Output the [X, Y] coordinate of the center of the cell containing the given text.  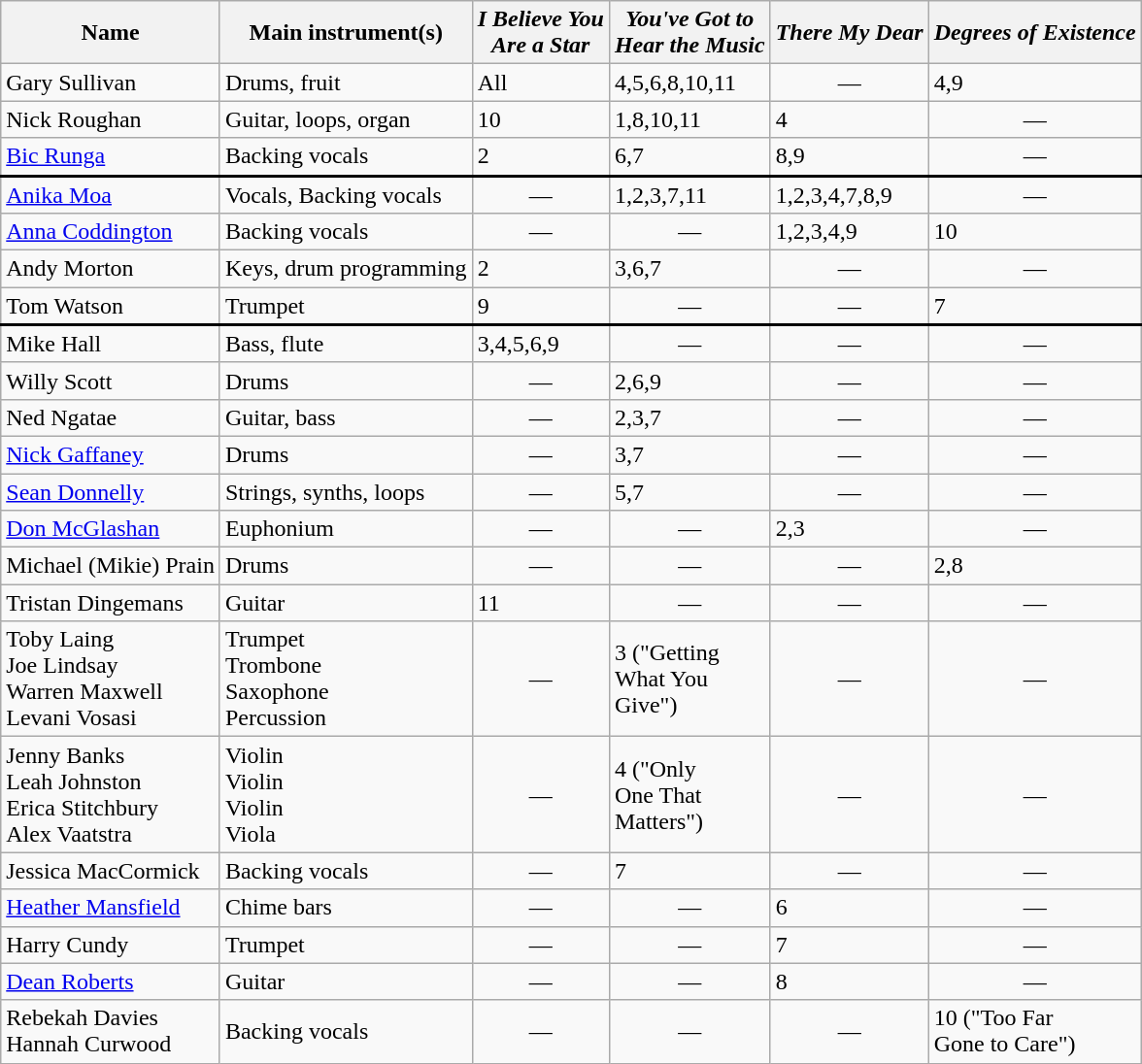
Nick Gaffaney [111, 454]
4 ("OnlyOne ThatMatters") [689, 794]
6,7 [689, 157]
Jessica MacCormick [111, 871]
1,8,10,11 [689, 119]
I Believe YouAre a Star [540, 33]
Dean Roberts [111, 981]
8 [849, 981]
Sean Donnelly [111, 492]
ViolinViolinViolinViola [346, 794]
1,2,3,7,11 [689, 194]
Ned Ngatae [111, 417]
Guitar, loops, organ [346, 119]
Jenny BanksLeah JohnstonErica StitchburyAlex Vaatstra [111, 794]
Harry Cundy [111, 945]
You've Got toHear the Music [689, 33]
TrumpetTromboneSaxophonePercussion [346, 680]
6 [849, 908]
Tom Watson [111, 307]
All [540, 83]
Drums, fruit [346, 83]
Michael (Mikie) Prain [111, 566]
Tristan Dingemans [111, 603]
Toby LaingJoe LindsayWarren MaxwellLevani Vosasi [111, 680]
5,7 [689, 492]
Andy Morton [111, 269]
Bass, flute [346, 344]
2,8 [1035, 566]
1,2,3,4,9 [849, 232]
Gary Sullivan [111, 83]
Nick Roughan [111, 119]
2,6,9 [689, 381]
8,9 [849, 157]
2,3,7 [689, 417]
4,5,6,8,10,11 [689, 83]
Name [111, 33]
Heather Mansfield [111, 908]
3,4,5,6,9 [540, 344]
1,2,3,4,7,8,9 [849, 194]
9 [540, 307]
Guitar, bass [346, 417]
Main instrument(s) [346, 33]
4 [849, 119]
Degrees of Existence [1035, 33]
3,7 [689, 454]
Mike Hall [111, 344]
Anika Moa [111, 194]
4,9 [1035, 83]
10 ("Too FarGone to Care") [1035, 1031]
11 [540, 603]
3,6,7 [689, 269]
Anna Coddington [111, 232]
Keys, drum programming [346, 269]
There My Dear [849, 33]
Rebekah DaviesHannah Curwood [111, 1031]
Strings, synths, loops [346, 492]
Euphonium [346, 529]
2,3 [849, 529]
3 ("GettingWhat YouGive") [689, 680]
Vocals, Backing vocals [346, 194]
Bic Runga [111, 157]
Chime bars [346, 908]
Willy Scott [111, 381]
Don McGlashan [111, 529]
